Pinpoint the cell where the given text exists, returning its (x, y) midpoint coordinate. 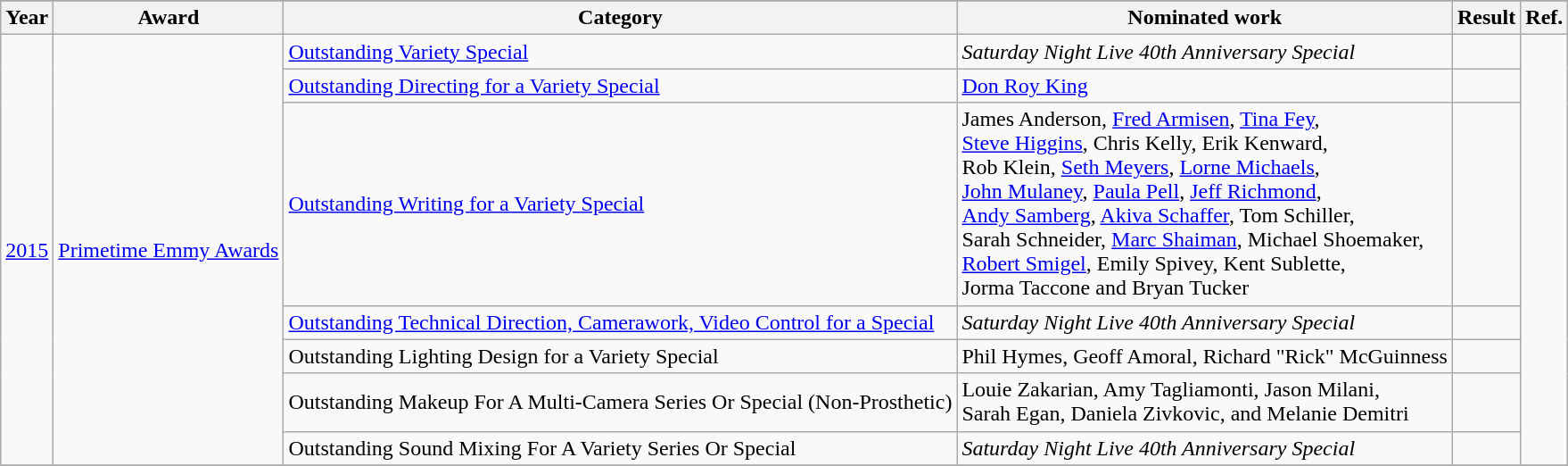
2015 (27, 250)
Outstanding Makeup For A Multi-Camera Series Or Special (Non-Prosthetic) (621, 402)
Ref. (1545, 18)
Year (27, 18)
Award (169, 18)
Outstanding Variety Special (621, 52)
Nominated work (1204, 18)
Outstanding Lighting Design for a Variety Special (621, 356)
Primetime Emmy Awards (169, 250)
Louie Zakarian, Amy Tagliamonti, Jason Milani, Sarah Egan, Daniela Zivkovic, and Melanie Demitri (1204, 402)
Phil Hymes, Geoff Amoral, Richard "Rick" McGuinness (1204, 356)
Outstanding Sound Mixing For A Variety Series Or Special (621, 448)
Outstanding Technical Direction, Camerawork, Video Control for a Special (621, 322)
Outstanding Directing for a Variety Special (621, 86)
Result (1486, 18)
Category (621, 18)
Don Roy King (1204, 86)
Outstanding Writing for a Variety Special (621, 204)
